Capture the cell that displays the provided text and extract its (X, Y) central coordinate. 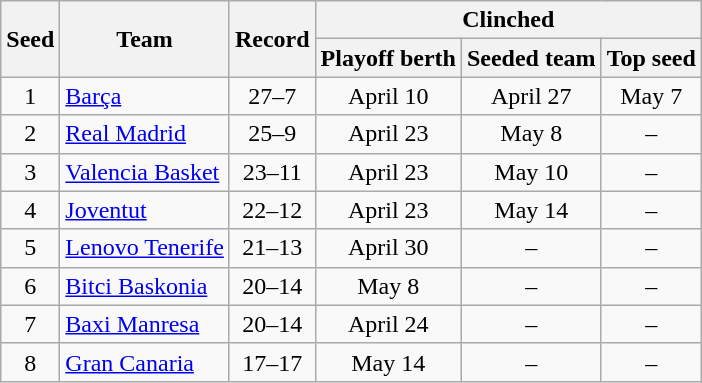
22–12 (272, 210)
Gran Canaria (145, 362)
Team (145, 39)
May 7 (651, 96)
Real Madrid (145, 134)
Seed (30, 39)
3 (30, 172)
Lenovo Tenerife (145, 248)
5 (30, 248)
4 (30, 210)
2 (30, 134)
23–11 (272, 172)
April 30 (388, 248)
8 (30, 362)
Seeded team (531, 58)
1 (30, 96)
27–7 (272, 96)
Clinched (508, 20)
Bitci Baskonia (145, 286)
April 24 (388, 324)
May 10 (531, 172)
17–17 (272, 362)
25–9 (272, 134)
April 10 (388, 96)
6 (30, 286)
Top seed (651, 58)
Record (272, 39)
Valencia Basket (145, 172)
Baxi Manresa (145, 324)
April 27 (531, 96)
Barça (145, 96)
Playoff berth (388, 58)
21–13 (272, 248)
Joventut (145, 210)
7 (30, 324)
